Identify which cell holds the provided text, then report its (x, y) central coordinate. 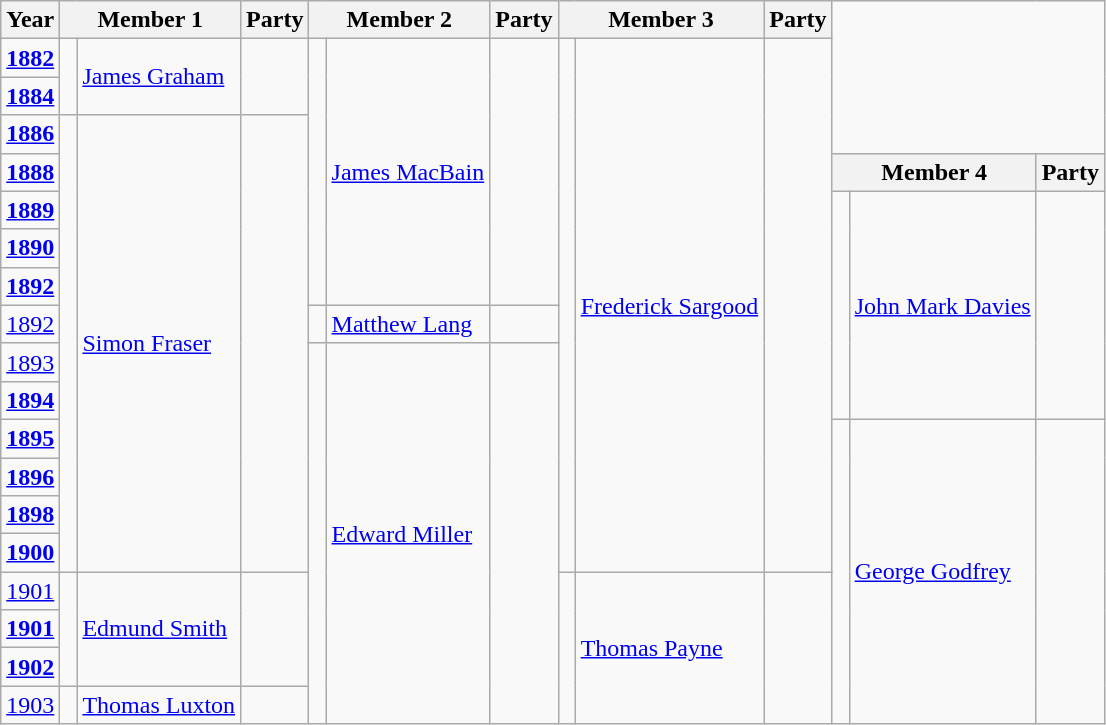
Edmund Smith (159, 629)
Frederick Sargood (670, 306)
James MacBain (408, 172)
1890 (30, 248)
1889 (30, 210)
1898 (30, 515)
Member 3 (661, 20)
Matthew Lang (408, 324)
James Graham (159, 77)
Simon Fraser (159, 344)
1902 (30, 667)
1896 (30, 477)
1884 (30, 96)
Member 1 (150, 20)
1894 (30, 400)
1882 (30, 58)
Thomas Luxton (159, 705)
Member 2 (400, 20)
John Mark Davies (942, 305)
Year (30, 20)
Thomas Payne (670, 648)
1886 (30, 134)
1900 (30, 553)
1893 (30, 362)
Edward Miller (408, 534)
George Godfrey (942, 571)
1888 (30, 172)
Member 4 (934, 172)
1895 (30, 438)
1903 (30, 705)
